For the text-containing cell, return its midpoint in (X, Y) coordinate format. 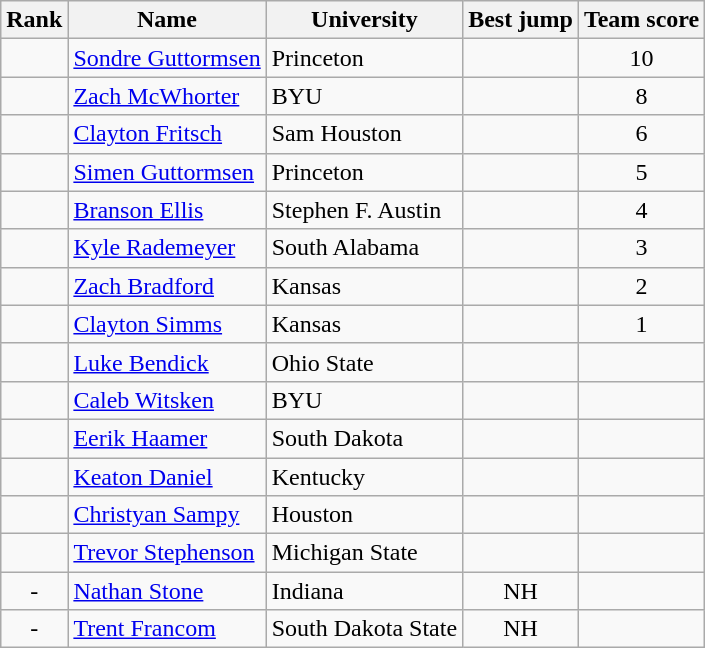
Michigan State (364, 553)
Houston (364, 515)
6 (641, 134)
Nathan Stone (167, 591)
Kentucky (364, 477)
4 (641, 210)
Luke Bendick (167, 362)
3 (641, 248)
10 (641, 58)
Stephen F. Austin (364, 210)
Trevor Stephenson (167, 553)
Branson Ellis (167, 210)
South Alabama (364, 248)
Indiana (364, 591)
Best jump (521, 20)
Team score (641, 20)
8 (641, 96)
Caleb Witsken (167, 400)
South Dakota State (364, 629)
Keaton Daniel (167, 477)
Ohio State (364, 362)
University (364, 20)
Zach McWhorter (167, 96)
Sam Houston (364, 134)
Eerik Haamer (167, 438)
Rank (34, 20)
1 (641, 324)
Name (167, 20)
Clayton Fritsch (167, 134)
Kyle Rademeyer (167, 248)
South Dakota (364, 438)
Christyan Sampy (167, 515)
Simen Guttormsen (167, 172)
Sondre Guttormsen (167, 58)
2 (641, 286)
Zach Bradford (167, 286)
5 (641, 172)
Clayton Simms (167, 324)
Trent Francom (167, 629)
